Determine the (X, Y) coordinate at the center of the cell enclosing the given text.  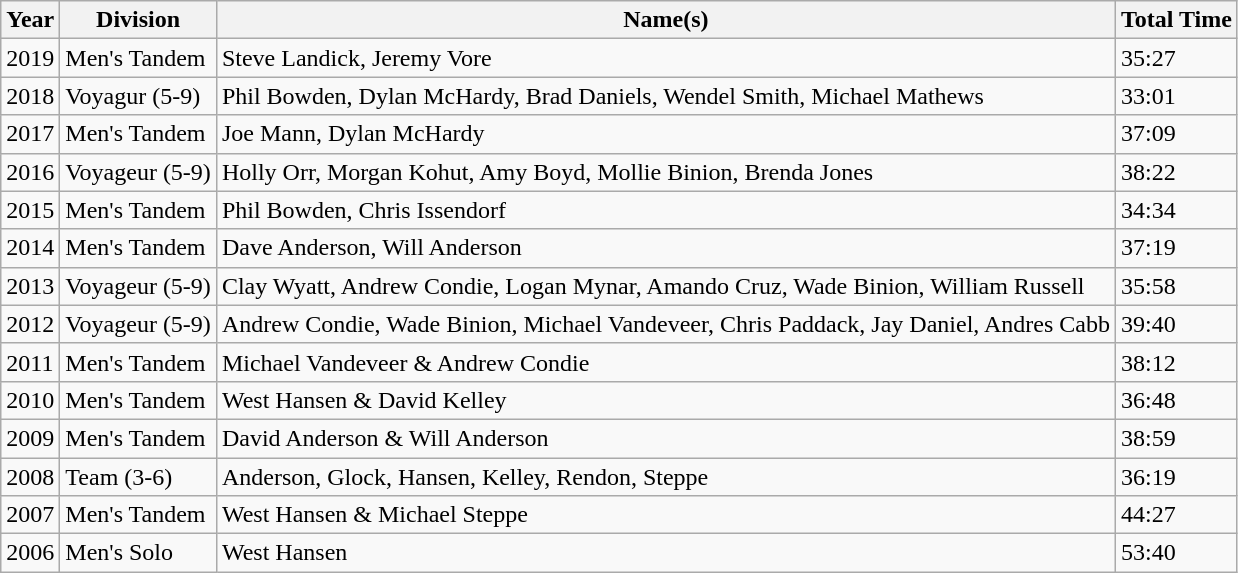
West Hansen & Michael Steppe (666, 515)
2013 (30, 286)
38:59 (1176, 438)
David Anderson & Will Anderson (666, 438)
33:01 (1176, 96)
Total Time (1176, 20)
36:19 (1176, 477)
2015 (30, 210)
Name(s) (666, 20)
Men's Solo (138, 553)
38:12 (1176, 362)
35:27 (1176, 58)
Holly Orr, Morgan Kohut, Amy Boyd, Mollie Binion, Brenda Jones (666, 172)
39:40 (1176, 324)
Voyagur (5-9) (138, 96)
Division (138, 20)
37:09 (1176, 134)
Andrew Condie, Wade Binion, Michael Vandeveer, Chris Paddack, Jay Daniel, Andres Cabb (666, 324)
34:34 (1176, 210)
2019 (30, 58)
West Hansen & David Kelley (666, 400)
36:48 (1176, 400)
2011 (30, 362)
Team (3-6) (138, 477)
West Hansen (666, 553)
2006 (30, 553)
2008 (30, 477)
2007 (30, 515)
53:40 (1176, 553)
2014 (30, 248)
38:22 (1176, 172)
44:27 (1176, 515)
2009 (30, 438)
Year (30, 20)
2018 (30, 96)
Michael Vandeveer & Andrew Condie (666, 362)
2017 (30, 134)
Clay Wyatt, Andrew Condie, Logan Mynar, Amando Cruz, Wade Binion, William Russell (666, 286)
Anderson, Glock, Hansen, Kelley, Rendon, Steppe (666, 477)
37:19 (1176, 248)
2012 (30, 324)
Dave Anderson, Will Anderson (666, 248)
2010 (30, 400)
Phil Bowden, Chris Issendorf (666, 210)
35:58 (1176, 286)
Steve Landick, Jeremy Vore (666, 58)
2016 (30, 172)
Phil Bowden, Dylan McHardy, Brad Daniels, Wendel Smith, Michael Mathews (666, 96)
Joe Mann, Dylan McHardy (666, 134)
